Output the (x, y) coordinate of the center of the cell containing the given text.  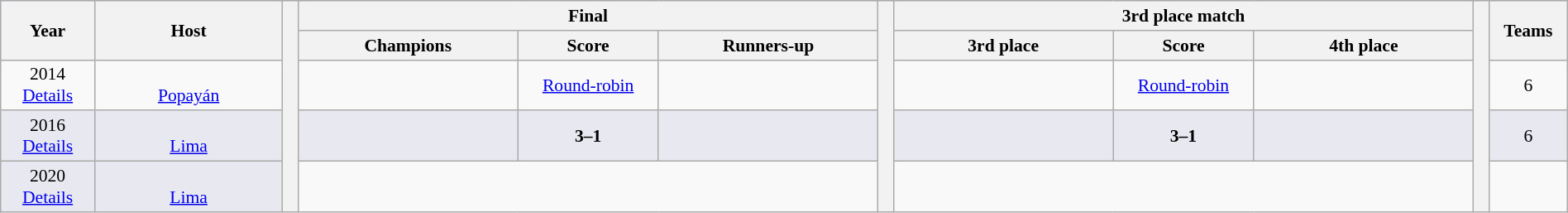
3rd place (1004, 46)
Popayán (189, 85)
Year (48, 30)
2020Details (48, 187)
Teams (1528, 30)
Host (189, 30)
4th place (1363, 46)
3rd place match (1184, 16)
2016Details (48, 136)
2014Details (48, 85)
Final (589, 16)
Champions (409, 46)
Runners-up (767, 46)
